Locate the cell with the specified text and output its [x, y] center coordinate. 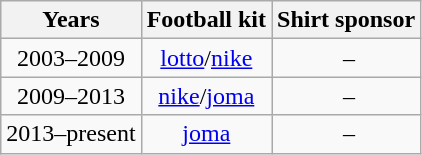
Years [71, 20]
2013–present [71, 134]
nike/joma [206, 96]
Football kit [206, 20]
lotto/nike [206, 58]
joma [206, 134]
2009–2013 [71, 96]
Shirt sponsor [346, 20]
2003–2009 [71, 58]
